Locate the cell with the specified text and output its (X, Y) center coordinate. 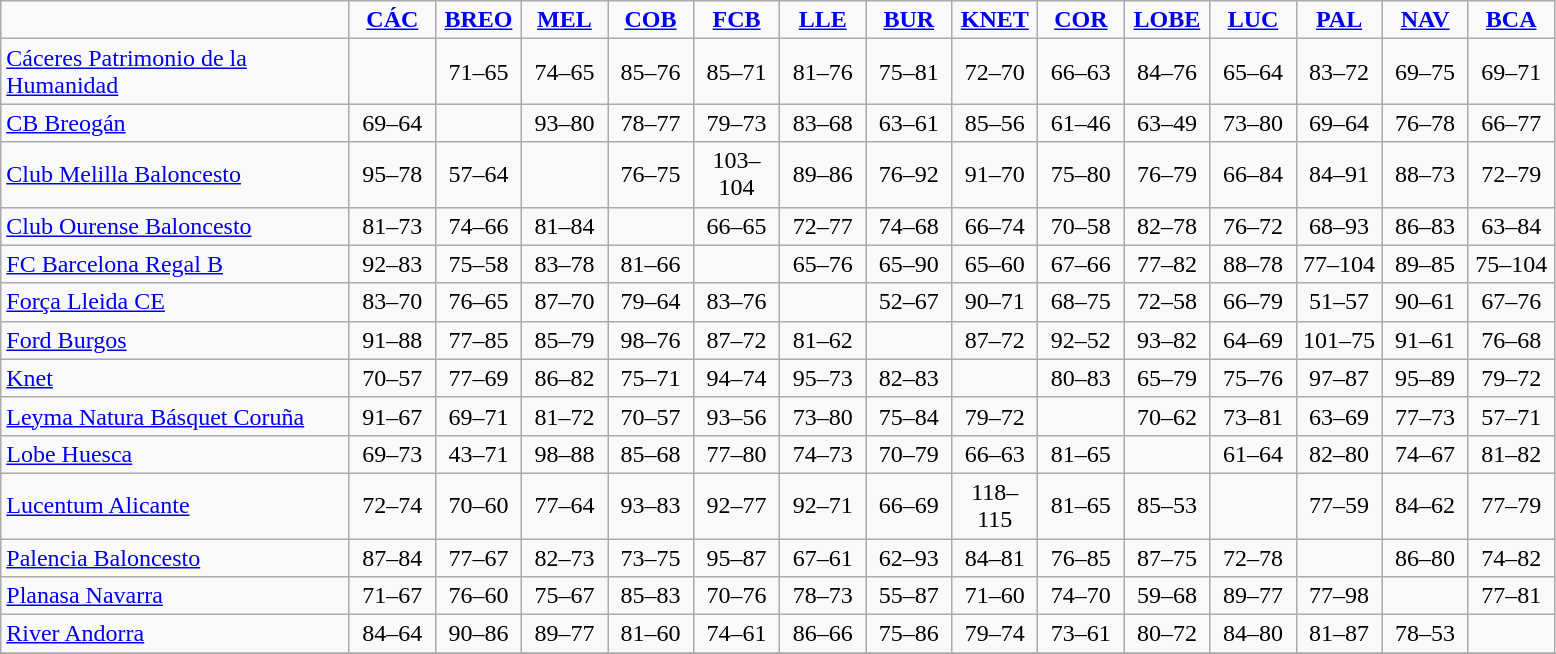
89–86 (823, 174)
BREO (478, 20)
80–83 (1081, 378)
91–67 (392, 416)
77–67 (478, 557)
83–72 (1339, 72)
Knet (176, 378)
74–68 (909, 226)
74–66 (478, 226)
63–61 (909, 123)
78–77 (651, 123)
92–77 (737, 506)
75–80 (1081, 174)
74–82 (1511, 557)
86–82 (564, 378)
PAL (1339, 20)
51–57 (1339, 302)
77–82 (1167, 264)
81–76 (823, 72)
101–75 (1339, 340)
85–76 (651, 72)
76–92 (909, 174)
71–65 (478, 72)
95–89 (1425, 378)
62–93 (909, 557)
84–64 (392, 634)
74–65 (564, 72)
75–104 (1511, 264)
66–69 (909, 506)
75–58 (478, 264)
Cáceres Patrimonio de la Humanidad (176, 72)
NAV (1425, 20)
79–74 (995, 634)
BUR (909, 20)
66–79 (1253, 302)
84–81 (995, 557)
82–83 (909, 378)
Club Ourense Baloncesto (176, 226)
70–60 (478, 506)
84–91 (1339, 174)
61–46 (1081, 123)
87–84 (392, 557)
72–58 (1167, 302)
83–70 (392, 302)
LUC (1253, 20)
65–76 (823, 264)
76–68 (1511, 340)
77–80 (737, 454)
77–73 (1425, 416)
89–85 (1425, 264)
85–79 (564, 340)
LLE (823, 20)
FCB (737, 20)
91–70 (995, 174)
83–76 (737, 302)
70–58 (1081, 226)
81–87 (1339, 634)
85–68 (651, 454)
72–77 (823, 226)
81–84 (564, 226)
77–69 (478, 378)
63–84 (1511, 226)
Lobe Huesca (176, 454)
61–64 (1253, 454)
81–82 (1511, 454)
66–77 (1511, 123)
74–61 (737, 634)
67–76 (1511, 302)
Leyma Natura Básquet Coruña (176, 416)
68–75 (1081, 302)
81–62 (823, 340)
91–88 (392, 340)
River Andorra (176, 634)
93–56 (737, 416)
KNET (995, 20)
118–115 (995, 506)
77–98 (1339, 596)
67–66 (1081, 264)
83–68 (823, 123)
75–71 (651, 378)
85–83 (651, 596)
75–67 (564, 596)
75–81 (909, 72)
69–75 (1425, 72)
75–86 (909, 634)
78–53 (1425, 634)
72–79 (1511, 174)
CB Breogán (176, 123)
87–70 (564, 302)
88–78 (1253, 264)
98–88 (564, 454)
75–76 (1253, 378)
43–71 (478, 454)
70–76 (737, 596)
63–69 (1339, 416)
82–80 (1339, 454)
76–65 (478, 302)
71–60 (995, 596)
64–69 (1253, 340)
92–83 (392, 264)
76–75 (651, 174)
57–64 (478, 174)
81–66 (651, 264)
93–80 (564, 123)
66–65 (737, 226)
82–73 (564, 557)
95–73 (823, 378)
63–49 (1167, 123)
87–75 (1167, 557)
82–78 (1167, 226)
90–61 (1425, 302)
76–85 (1081, 557)
81–72 (564, 416)
95–78 (392, 174)
74–73 (823, 454)
Força Lleida CE (176, 302)
80–72 (1167, 634)
65–79 (1167, 378)
65–60 (995, 264)
81–73 (392, 226)
79–64 (651, 302)
69–73 (392, 454)
72–70 (995, 72)
FC Barcelona Regal B (176, 264)
74–67 (1425, 454)
66–84 (1253, 174)
85–56 (995, 123)
78–73 (823, 596)
81–60 (651, 634)
103–104 (737, 174)
65–90 (909, 264)
90–71 (995, 302)
65–64 (1253, 72)
92–52 (1081, 340)
73–75 (651, 557)
74–70 (1081, 596)
73–81 (1253, 416)
85–53 (1167, 506)
70–62 (1167, 416)
94–74 (737, 378)
79–73 (737, 123)
92–71 (823, 506)
77–85 (478, 340)
COB (651, 20)
70–79 (909, 454)
Club Melilla Baloncesto (176, 174)
90–86 (478, 634)
85–71 (737, 72)
77–64 (564, 506)
52–67 (909, 302)
Ford Burgos (176, 340)
86–83 (1425, 226)
LOBE (1167, 20)
77–59 (1339, 506)
75–84 (909, 416)
95–87 (737, 557)
84–62 (1425, 506)
55–87 (909, 596)
84–76 (1167, 72)
93–82 (1167, 340)
88–73 (1425, 174)
76–60 (478, 596)
77–79 (1511, 506)
76–72 (1253, 226)
83–78 (564, 264)
Lucentum Alicante (176, 506)
86–80 (1425, 557)
97–87 (1339, 378)
59–68 (1167, 596)
84–80 (1253, 634)
Palencia Baloncesto (176, 557)
86–66 (823, 634)
66–74 (995, 226)
76–78 (1425, 123)
93–83 (651, 506)
91–61 (1425, 340)
73–61 (1081, 634)
COR (1081, 20)
98–76 (651, 340)
76–79 (1167, 174)
Planasa Navarra (176, 596)
77–81 (1511, 596)
57–71 (1511, 416)
CÁC (392, 20)
68–93 (1339, 226)
67–61 (823, 557)
72–78 (1253, 557)
MEL (564, 20)
77–104 (1339, 264)
BCA (1511, 20)
71–67 (392, 596)
72–74 (392, 506)
